Locate the cell with the specified text and output its [x, y] center coordinate. 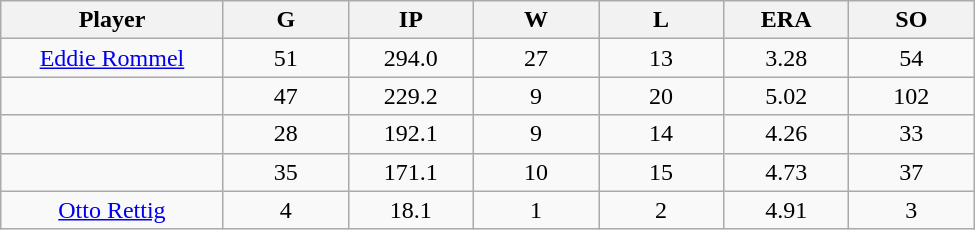
1 [536, 210]
15 [662, 172]
10 [536, 172]
54 [912, 58]
20 [662, 96]
4.73 [786, 172]
Eddie Rommel [112, 58]
28 [286, 134]
4.91 [786, 210]
33 [912, 134]
171.1 [410, 172]
Otto Rettig [112, 210]
14 [662, 134]
L [662, 20]
Player [112, 20]
294.0 [410, 58]
3.28 [786, 58]
ERA [786, 20]
27 [536, 58]
3 [912, 210]
IP [410, 20]
SO [912, 20]
4.26 [786, 134]
51 [286, 58]
2 [662, 210]
5.02 [786, 96]
192.1 [410, 134]
35 [286, 172]
W [536, 20]
229.2 [410, 96]
4 [286, 210]
102 [912, 96]
13 [662, 58]
18.1 [410, 210]
G [286, 20]
37 [912, 172]
47 [286, 96]
